Scan for the cell matching the given text and deliver its (x, y) coordinate at center. 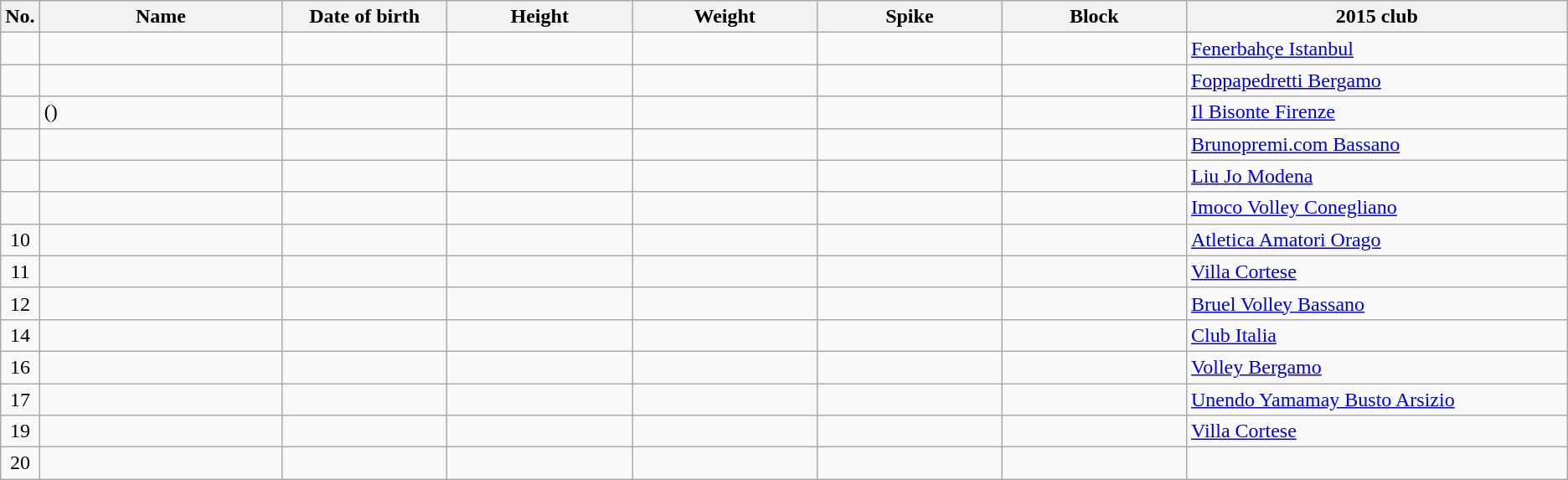
Bruel Volley Bassano (1377, 303)
Il Bisonte Firenze (1377, 112)
Name (161, 17)
19 (20, 431)
Block (1094, 17)
Atletica Amatori Orago (1377, 240)
Foppapedretti Bergamo (1377, 80)
Fenerbahçe Istanbul (1377, 49)
Height (539, 17)
Date of birth (365, 17)
17 (20, 400)
2015 club (1377, 17)
Volley Bergamo (1377, 367)
12 (20, 303)
Brunopremi.com Bassano (1377, 144)
Imoco Volley Conegliano (1377, 208)
Liu Jo Modena (1377, 176)
10 (20, 240)
11 (20, 271)
() (161, 112)
Spike (910, 17)
20 (20, 463)
Club Italia (1377, 335)
16 (20, 367)
14 (20, 335)
Weight (725, 17)
Unendo Yamamay Busto Arsizio (1377, 400)
No. (20, 17)
